Find where the given text appears and provide that cell's center as (x, y) coordinate. 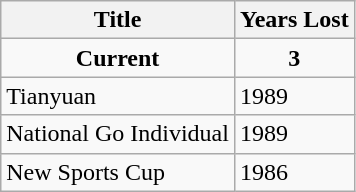
1986 (294, 172)
Tianyuan (118, 96)
New Sports Cup (118, 172)
Current (118, 58)
Years Lost (294, 20)
National Go Individual (118, 134)
3 (294, 58)
Title (118, 20)
